Determine the [x, y] coordinate at the center of the cell enclosing the given text.  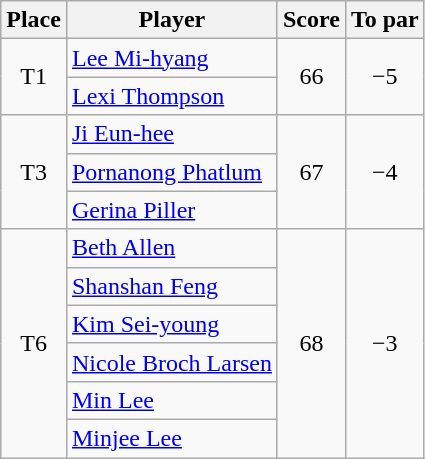
Ji Eun-hee [172, 134]
67 [311, 172]
66 [311, 77]
Lee Mi-hyang [172, 58]
Score [311, 20]
−4 [384, 172]
Lexi Thompson [172, 96]
Place [34, 20]
T6 [34, 343]
Pornanong Phatlum [172, 172]
−5 [384, 77]
T1 [34, 77]
Minjee Lee [172, 438]
Nicole Broch Larsen [172, 362]
Min Lee [172, 400]
Kim Sei-young [172, 324]
68 [311, 343]
−3 [384, 343]
To par [384, 20]
Gerina Piller [172, 210]
T3 [34, 172]
Shanshan Feng [172, 286]
Player [172, 20]
Beth Allen [172, 248]
